Search for the cell housing the specified text and yield its (X, Y) center coordinate. 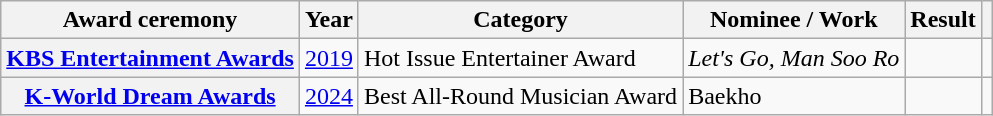
Baekho (794, 96)
Nominee / Work (794, 20)
K-World Dream Awards (150, 96)
Award ceremony (150, 20)
2019 (328, 58)
Result (943, 20)
Hot Issue Entertainer Award (520, 58)
2024 (328, 96)
Best All-Round Musician Award (520, 96)
Category (520, 20)
Year (328, 20)
KBS Entertainment Awards (150, 58)
Let's Go, Man Soo Ro (794, 58)
